Return [X, Y] of the center of cell containing provided text 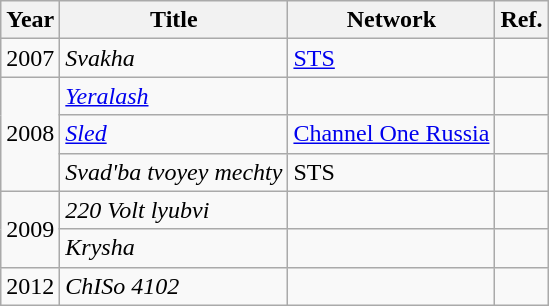
2009 [30, 229]
Year [30, 20]
2007 [30, 58]
Network [392, 20]
Ref. [522, 20]
Title [174, 20]
Sled [174, 134]
2012 [30, 286]
Channel One Russia [392, 134]
Yeralash [174, 96]
ChISo 4102 [174, 286]
2008 [30, 134]
220 Volt lyubvi [174, 210]
Svad'ba tvoyey mechty [174, 172]
Svakha [174, 58]
Krysha [174, 248]
